Pinpoint the cell where the given text exists, returning its [x, y] midpoint coordinate. 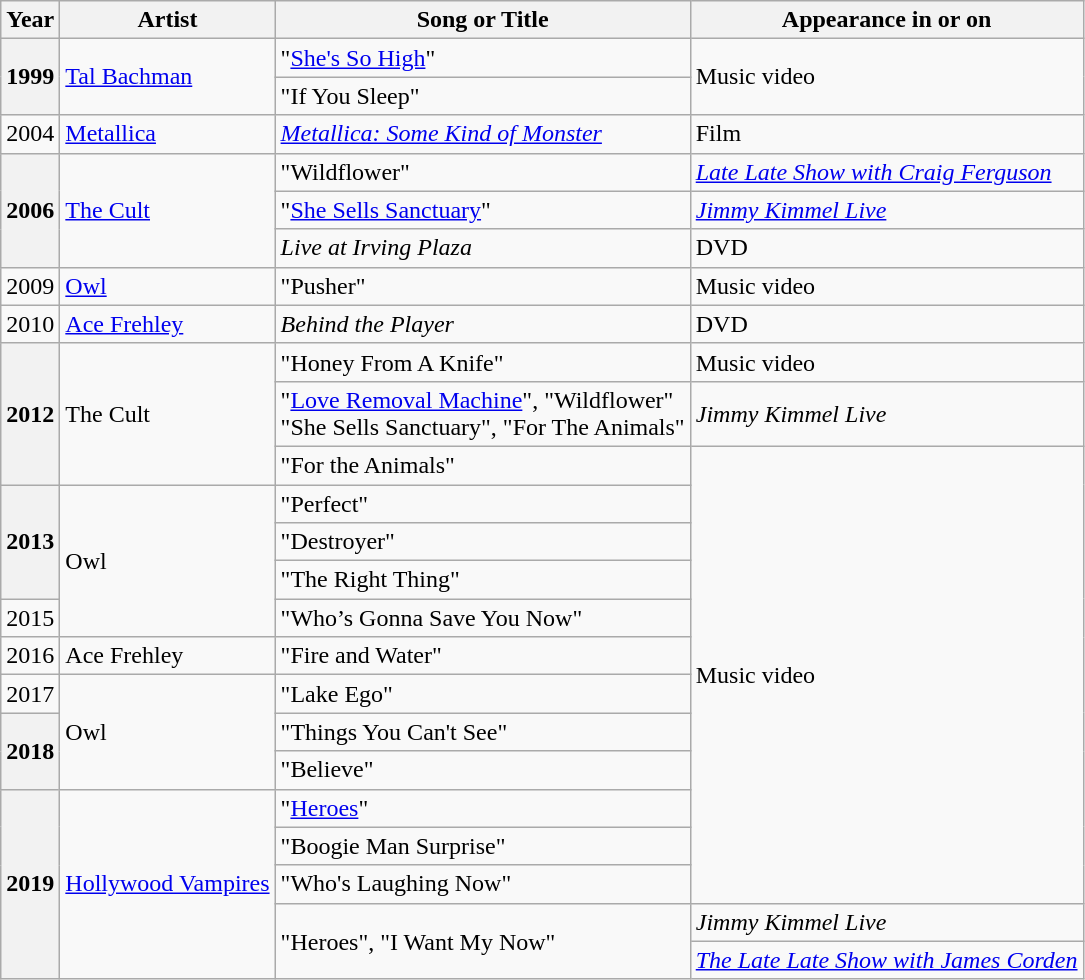
Tal Bachman [168, 77]
"Perfect" [482, 503]
"Heroes", "I Want My Now" [482, 941]
"Fire and Water" [482, 656]
1999 [30, 77]
"Who’s Gonna Save You Now" [482, 618]
Year [30, 20]
2019 [30, 884]
2012 [30, 414]
Late Late Show with Craig Ferguson [886, 172]
2004 [30, 134]
"Honey From A Knife" [482, 362]
Artist [168, 20]
"Destroyer" [482, 542]
2018 [30, 751]
Metallica [168, 134]
"Pusher" [482, 286]
"Love Removal Machine", "Wildflower" "She Sells Sanctuary", "For The Animals" [482, 414]
"She Sells Sanctuary" [482, 210]
"Boogie Man Surprise" [482, 846]
"Believe" [482, 770]
"For the Animals" [482, 465]
"If You Sleep" [482, 96]
The Late Late Show with James Corden [886, 960]
2006 [30, 210]
Hollywood Vampires [168, 884]
Film [886, 134]
"Heroes" [482, 808]
"Lake Ego" [482, 694]
Appearance in or on [886, 20]
Song or Title [482, 20]
2009 [30, 286]
2016 [30, 656]
"She's So High" [482, 58]
"The Right Thing" [482, 580]
Live at Irving Plaza [482, 248]
2010 [30, 324]
"Things You Can't See" [482, 732]
"Wildflower" [482, 172]
2013 [30, 541]
"Who's Laughing Now" [482, 884]
2015 [30, 618]
Behind the Player [482, 324]
Metallica: Some Kind of Monster [482, 134]
2017 [30, 694]
